Scan for the cell matching the given text and deliver its [x, y] coordinate at center. 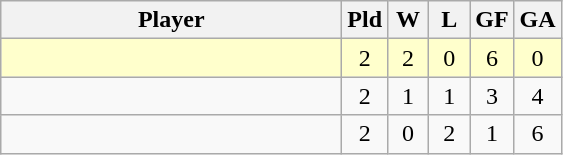
GF [492, 20]
Player [172, 20]
3 [492, 96]
GA [538, 20]
W [408, 20]
4 [538, 96]
Pld [365, 20]
L [450, 20]
